Pinpoint the cell where the given text exists, returning its (X, Y) midpoint coordinate. 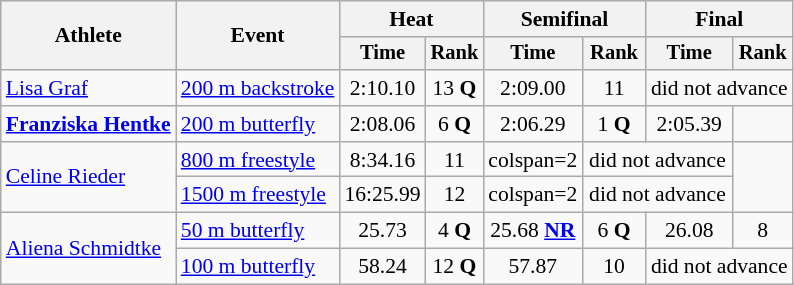
10 (614, 267)
2:09.00 (532, 88)
8:34.16 (382, 160)
13 Q (455, 88)
50 m butterfly (258, 231)
2:06.29 (532, 124)
1 Q (614, 124)
16:25.99 (382, 195)
Final (720, 19)
Franziska Hentke (88, 124)
2:05.39 (690, 124)
25.68 NR (532, 231)
2:10.10 (382, 88)
12 (455, 195)
12 Q (455, 267)
800 m freestyle (258, 160)
Heat (411, 19)
Aliena Schmidtke (88, 248)
200 m backstroke (258, 88)
4 Q (455, 231)
Athlete (88, 36)
Celine Rieder (88, 178)
Semifinal (564, 19)
Event (258, 36)
100 m butterfly (258, 267)
200 m butterfly (258, 124)
8 (763, 231)
26.08 (690, 231)
1500 m freestyle (258, 195)
25.73 (382, 231)
57.87 (532, 267)
2:08.06 (382, 124)
58.24 (382, 267)
Lisa Graf (88, 88)
